Provide the [X, Y] coordinate of the cell's center where the given text is located.  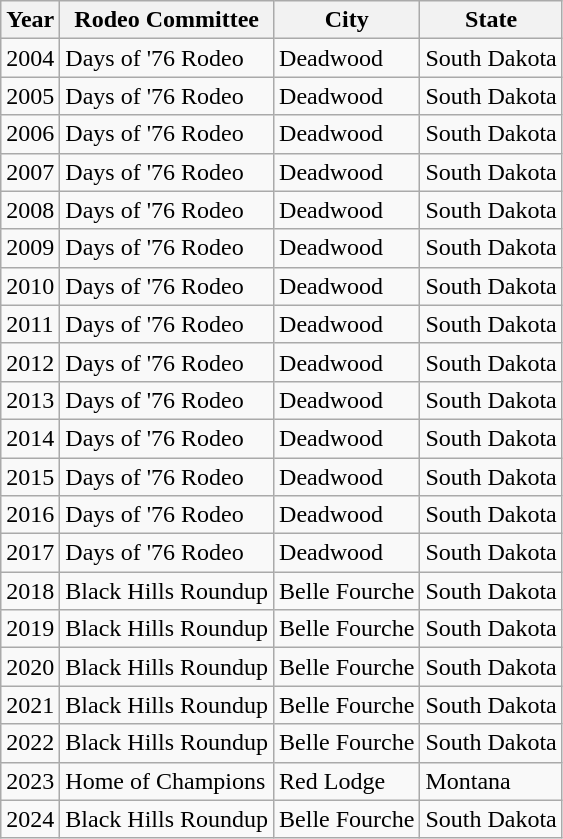
2005 [30, 96]
2007 [30, 172]
2014 [30, 438]
Year [30, 20]
2009 [30, 248]
2004 [30, 58]
State [491, 20]
2012 [30, 362]
Rodeo Committee [167, 20]
2024 [30, 819]
2021 [30, 705]
2018 [30, 591]
2013 [30, 400]
Home of Champions [167, 781]
2022 [30, 743]
2023 [30, 781]
2006 [30, 134]
2020 [30, 667]
City [347, 20]
2017 [30, 553]
2016 [30, 515]
Red Lodge [347, 781]
2019 [30, 629]
2008 [30, 210]
2015 [30, 477]
2010 [30, 286]
2011 [30, 324]
Montana [491, 781]
